Locate the cell with the specified text and output its [X, Y] center coordinate. 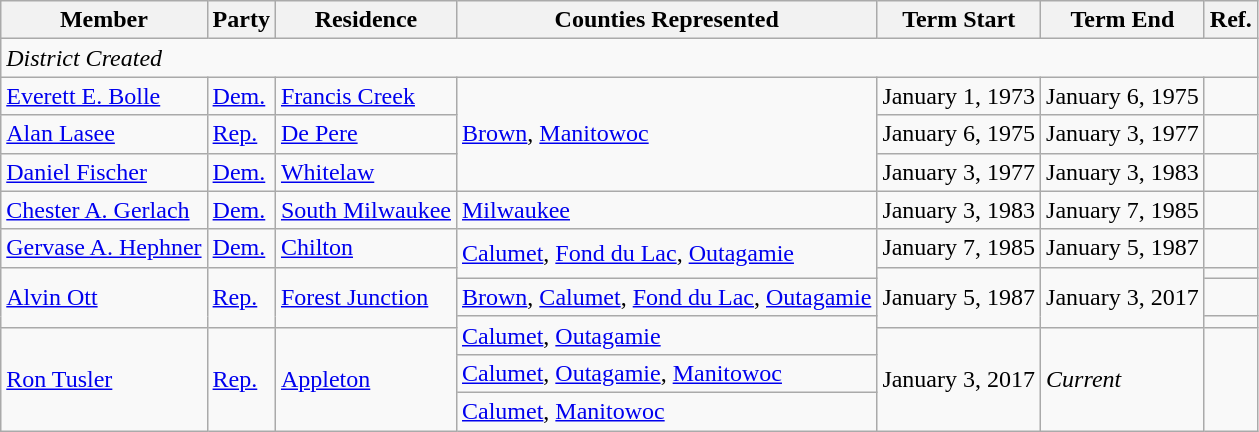
Chilton [366, 248]
Everett E. Bolle [104, 96]
Alvin Ott [104, 297]
Ref. [1230, 20]
Calumet, Outagamie, Manitowoc [666, 373]
Brown, Calumet, Fond du Lac, Outagamie [666, 297]
Daniel Fischer [104, 172]
Current [1123, 378]
Residence [366, 20]
Term End [1123, 20]
De Pere [366, 134]
Calumet, Outagamie [666, 335]
Alan Lasee [104, 134]
Ron Tusler [104, 378]
South Milwaukee [366, 210]
Term Start [959, 20]
Whitelaw [366, 172]
Forest Junction [366, 297]
Calumet, Manitowoc [666, 411]
Chester A. Gerlach [104, 210]
Francis Creek [366, 96]
Brown, Manitowoc [666, 134]
Member [104, 20]
Calumet, Fond du Lac, Outagamie [666, 254]
January 1, 1973 [959, 96]
District Created [630, 58]
Appleton [366, 378]
Gervase A. Hephner [104, 248]
Milwaukee [666, 210]
Party [241, 20]
Counties Represented [666, 20]
